Return the (X, Y) coordinate for the center point of the cell that contains the specified text.  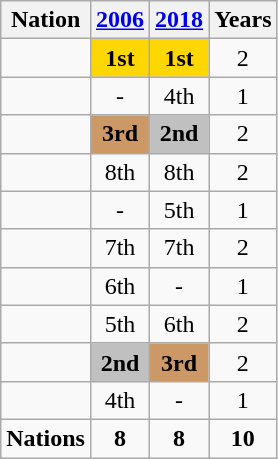
Nation (46, 20)
2018 (180, 20)
10 (243, 438)
2006 (120, 20)
Nations (46, 438)
Years (243, 20)
